Scan for the cell matching the given text and deliver its [x, y] coordinate at center. 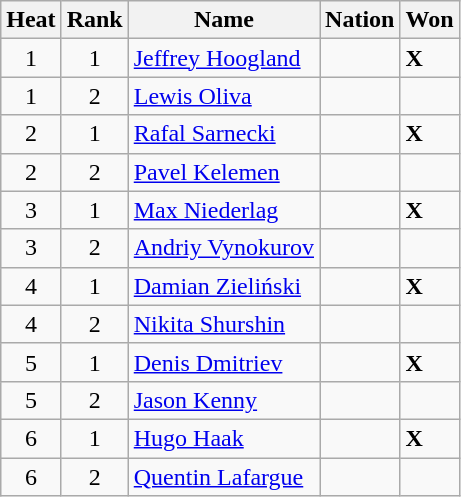
Quentin Lafargue [224, 477]
Rafal Sarnecki [224, 134]
Name [224, 20]
Denis Dmitriev [224, 362]
Jason Kenny [224, 400]
Won [430, 20]
Jeffrey Hoogland [224, 58]
Andriy Vynokurov [224, 248]
Max Niederlag [224, 210]
Hugo Haak [224, 438]
Rank [94, 20]
Nation [360, 20]
Damian Zieliński [224, 286]
Lewis Oliva [224, 96]
Pavel Kelemen [224, 172]
Nikita Shurshin [224, 324]
Heat [31, 20]
